Return (x, y) of the center of cell containing provided text 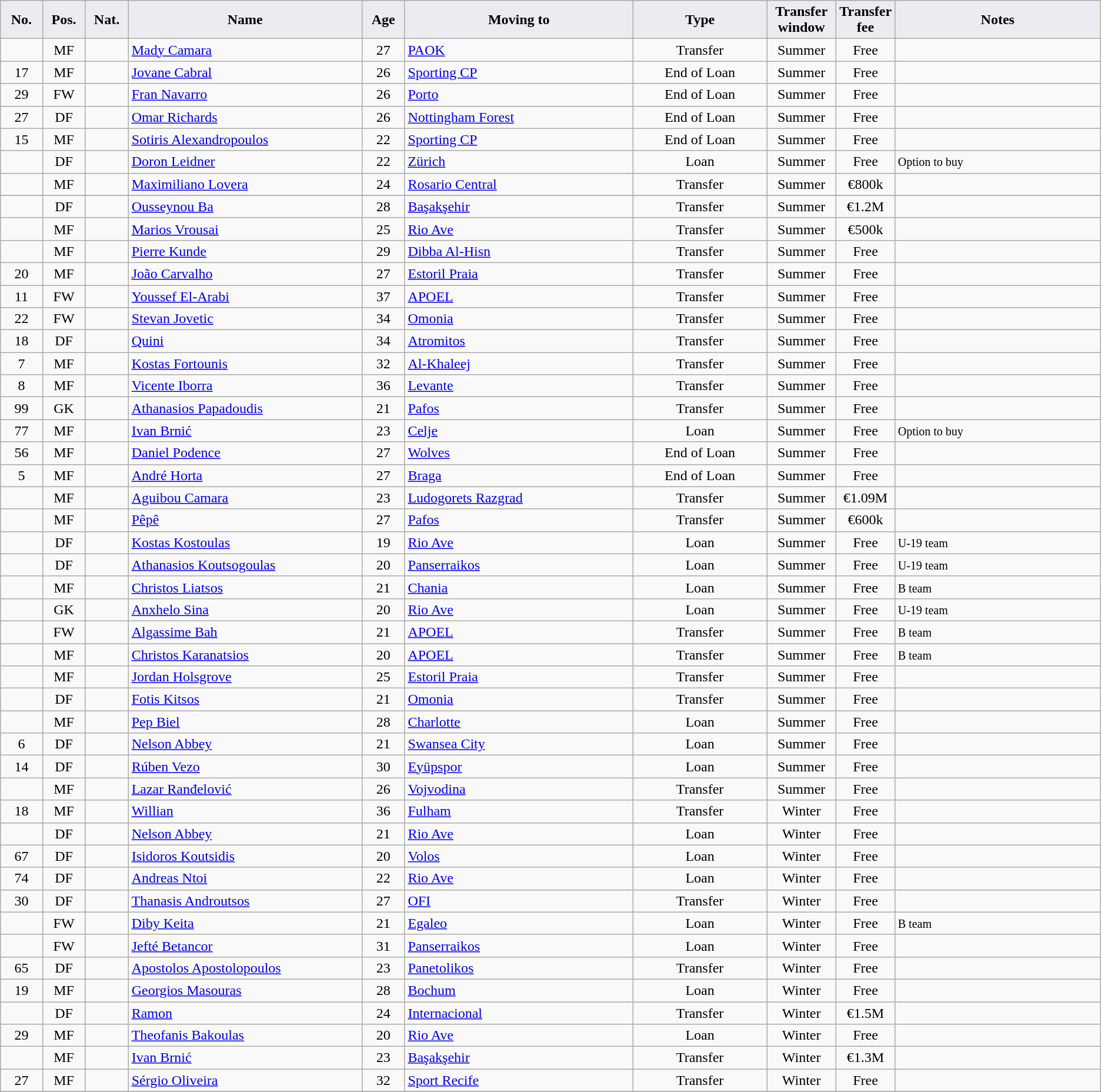
Pos. (64, 20)
Willian (245, 811)
Νο. (21, 20)
67 (21, 856)
Internacional (519, 1013)
Christos Karanatsios (245, 655)
11 (21, 296)
Eyüpspor (519, 767)
74 (21, 878)
Panetolikos (519, 968)
João Carvalho (245, 274)
17 (21, 72)
Jovane Cabral (245, 72)
6 (21, 744)
5 (21, 475)
37 (383, 296)
Rosario Central (519, 184)
Vojvodina (519, 789)
Age (383, 20)
Daniel Podence (245, 453)
99 (21, 408)
Ludogorets Razgrad (519, 498)
€1.09M (866, 498)
Wolves (519, 453)
Rúben Vezo (245, 767)
56 (21, 453)
Youssef El-Arabi (245, 296)
Porto (519, 95)
Algassime Bah (245, 632)
Al-Khaleej (519, 364)
€1.2M (866, 207)
€600k (866, 520)
Marios Vrousai (245, 229)
Vicente Iborra (245, 386)
Nat. (107, 20)
Name (245, 20)
Aguibou Camara (245, 498)
Egaleo (519, 923)
Theofanis Bakoulas (245, 1036)
8 (21, 386)
Nottingham Forest (519, 117)
Kostas Kostoulas (245, 542)
Jordan Holsgrove (245, 677)
Chania (519, 587)
15 (21, 139)
Notes (997, 20)
€1.5M (866, 1013)
Athanasios Koutsogoulas (245, 565)
Athanasios Papadoudis (245, 408)
Thanasis Androutsos (245, 901)
OFI (519, 901)
Maximiliano Lovera (245, 184)
Braga (519, 475)
Apostolos Apostolopoulos (245, 968)
7 (21, 364)
Pêpê (245, 520)
Atromitos (519, 341)
Diby Keita (245, 923)
14 (21, 767)
Sotiris Alexandropoulos (245, 139)
Swansea City (519, 744)
€800k (866, 184)
€500k (866, 229)
Anxhelo Sina (245, 610)
Sérgio Oliveira (245, 1080)
André Horta (245, 475)
Doron Leidner (245, 162)
Christos Liatsos (245, 587)
Fran Navarro (245, 95)
Celje (519, 431)
Quini (245, 341)
Stevan Jovetic (245, 319)
65 (21, 968)
Jefté Betancor (245, 945)
Kostas Fortounis (245, 364)
€1.3M (866, 1058)
Moving to (519, 20)
Ramon (245, 1013)
Transfer window (802, 20)
Zürich (519, 162)
Andreas Ntoi (245, 878)
Mady Camara (245, 50)
Lazar Ranđelović (245, 789)
Transfer fee (866, 20)
Bochum (519, 990)
Isidoros Koutsidis (245, 856)
PAOK (519, 50)
Pep Biel (245, 722)
Fotis Kitsos (245, 700)
Type (700, 20)
Pierre Kunde (245, 251)
Dibba Al-Hisn (519, 251)
Omar Richards (245, 117)
Georgios Masouras (245, 990)
Sport Recife (519, 1080)
Charlotte (519, 722)
77 (21, 431)
Ousseynou Ba (245, 207)
Volos (519, 856)
Fulham (519, 811)
31 (383, 945)
Levante (519, 386)
